Return the [X, Y] coordinate for the center point of the cell that contains the specified text.  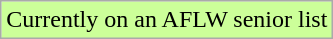
Currently on an AFLW senior list [167, 20]
